Detect which cell encompasses the target text, then output its (x, y) center coordinate. 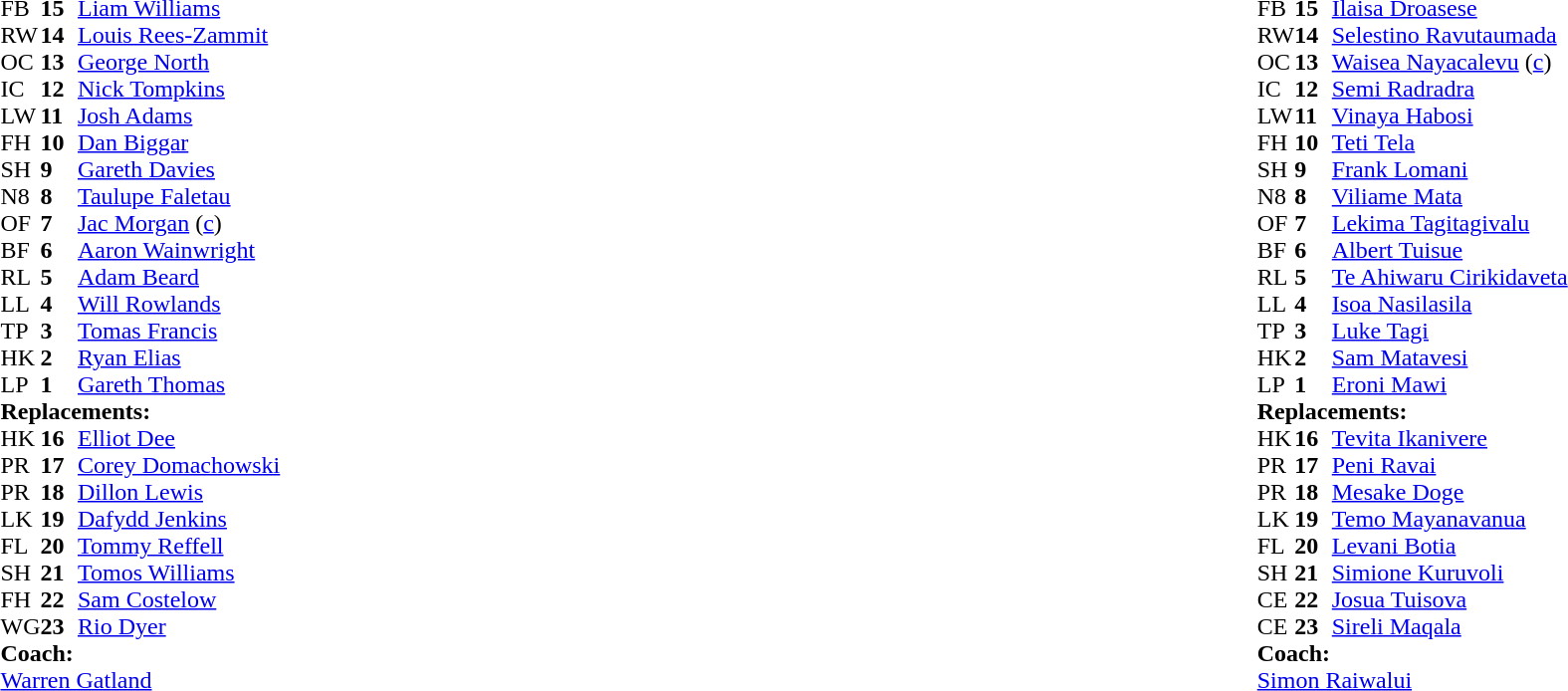
Simione Kuruvoli (1450, 574)
Vinaya Habosi (1450, 115)
Gareth Davies (179, 169)
Albert Tuisue (1450, 251)
Will Rowlands (179, 305)
Ryan Elias (179, 358)
Luke Tagi (1450, 331)
Levani Botia (1450, 546)
Teti Tela (1450, 143)
Peni Ravai (1450, 466)
Aaron Wainwright (179, 251)
Adam Beard (179, 277)
WG (20, 627)
Isoa Nasilasila (1450, 305)
Lekima Tagitagivalu (1450, 223)
Josh Adams (179, 115)
Te Ahiwaru Cirikidaveta (1450, 277)
Semi Radradra (1450, 90)
Josua Tuisova (1450, 599)
Mesake Doge (1450, 492)
Temo Mayanavanua (1450, 520)
Viliame Mata (1450, 197)
Sam Costelow (179, 599)
Jac Morgan (c) (179, 223)
Sireli Maqala (1450, 627)
Taulupe Faletau (179, 197)
Dillon Lewis (179, 492)
Sam Matavesi (1450, 358)
Gareth Thomas (179, 384)
Dan Biggar (179, 143)
Louis Rees-Zammit (179, 36)
Frank Lomani (1450, 169)
Eroni Mawi (1450, 384)
Tomos Williams (179, 574)
Selestino Ravutaumada (1450, 36)
George North (179, 62)
Elliot Dee (179, 438)
Tomas Francis (179, 331)
Corey Domachowski (179, 466)
Tommy Reffell (179, 546)
Tevita Ikanivere (1450, 438)
Waisea Nayacalevu (c) (1450, 62)
Rio Dyer (179, 627)
Nick Tompkins (179, 90)
Dafydd Jenkins (179, 520)
